Return [x, y] of the center of cell containing provided text 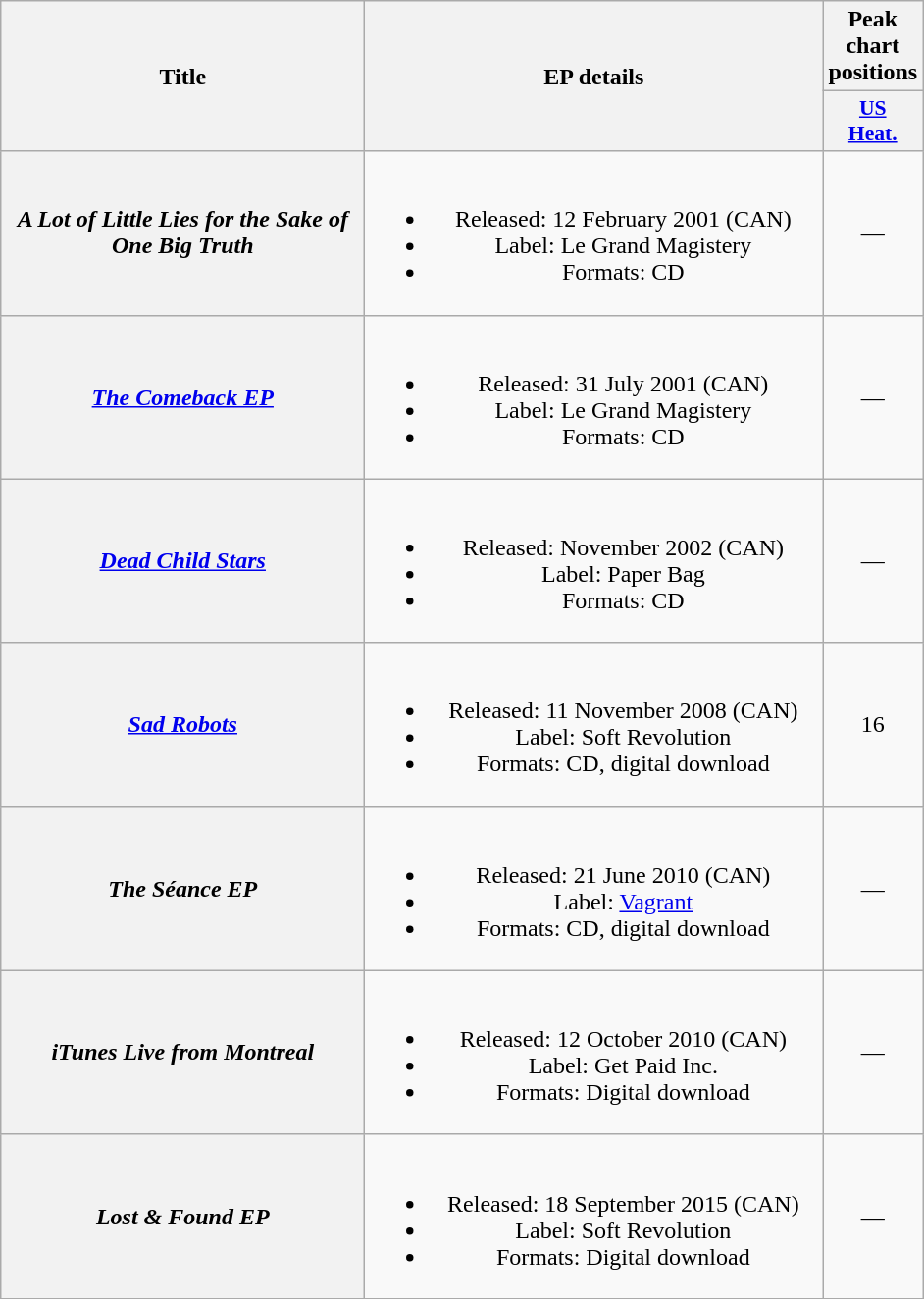
The Séance EP [182, 889]
Released: November 2002 (CAN)Label: Paper BagFormats: CD [594, 561]
Released: 21 June 2010 (CAN)Label: VagrantFormats: CD, digital download [594, 889]
Lost & Found EP [182, 1217]
Released: 11 November 2008 (CAN)Label: Soft RevolutionFormats: CD, digital download [594, 724]
A Lot of Little Lies for the Sake of One Big Truth [182, 234]
Sad Robots [182, 724]
The Comeback EP [182, 396]
EP details [594, 77]
Dead Child Stars [182, 561]
USHeat. [873, 122]
Released: 31 July 2001 (CAN)Label: Le Grand MagisteryFormats: CD [594, 396]
Title [182, 77]
16 [873, 724]
iTunes Live from Montreal [182, 1052]
Peak chart positions [873, 46]
Released: 12 October 2010 (CAN)Label: Get Paid Inc.Formats: Digital download [594, 1052]
Released: 12 February 2001 (CAN)Label: Le Grand MagisteryFormats: CD [594, 234]
Released: 18 September 2015 (CAN)Label: Soft RevolutionFormats: Digital download [594, 1217]
